Scan for the cell matching the given text and deliver its (x, y) coordinate at center. 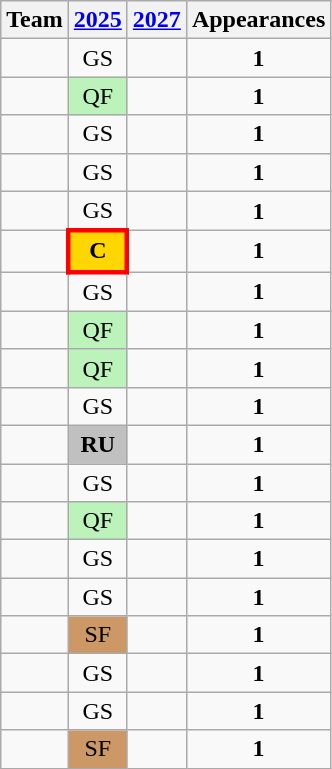
Appearances (258, 20)
RU (98, 444)
C (98, 252)
2025 (98, 20)
Team (35, 20)
2027 (156, 20)
